Search for the cell housing the specified text and yield its (x, y) center coordinate. 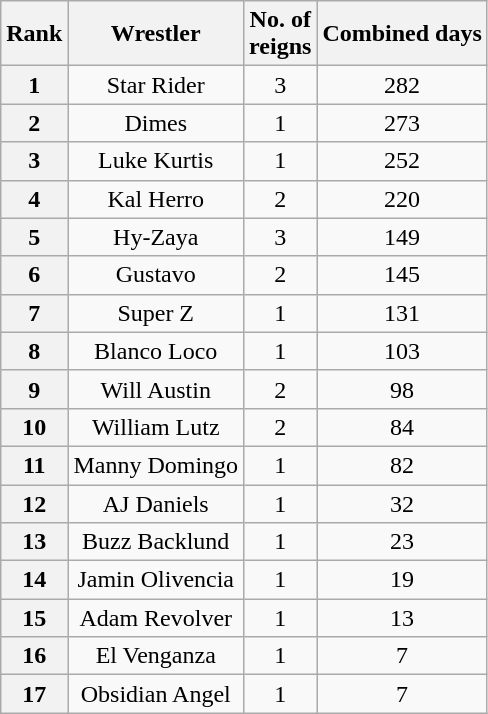
Manny Domingo (156, 465)
32 (402, 503)
98 (402, 389)
17 (34, 694)
4 (34, 199)
9 (34, 389)
Dimes (156, 123)
William Lutz (156, 427)
Rank (34, 34)
Kal Herro (156, 199)
12 (34, 503)
Wrestler (156, 34)
Luke Kurtis (156, 161)
Buzz Backlund (156, 542)
16 (34, 656)
149 (402, 237)
6 (34, 275)
Blanco Loco (156, 351)
103 (402, 351)
282 (402, 85)
El Venganza (156, 656)
Will Austin (156, 389)
145 (402, 275)
Gustavo (156, 275)
84 (402, 427)
Adam Revolver (156, 618)
273 (402, 123)
Star Rider (156, 85)
Combined days (402, 34)
131 (402, 313)
14 (34, 580)
252 (402, 161)
8 (34, 351)
82 (402, 465)
No. ofreigns (280, 34)
19 (402, 580)
Jamin Olivencia (156, 580)
Hy-Zaya (156, 237)
AJ Daniels (156, 503)
220 (402, 199)
Super Z (156, 313)
Obsidian Angel (156, 694)
5 (34, 237)
23 (402, 542)
11 (34, 465)
15 (34, 618)
10 (34, 427)
